Capture the cell that displays the provided text and extract its [x, y] central coordinate. 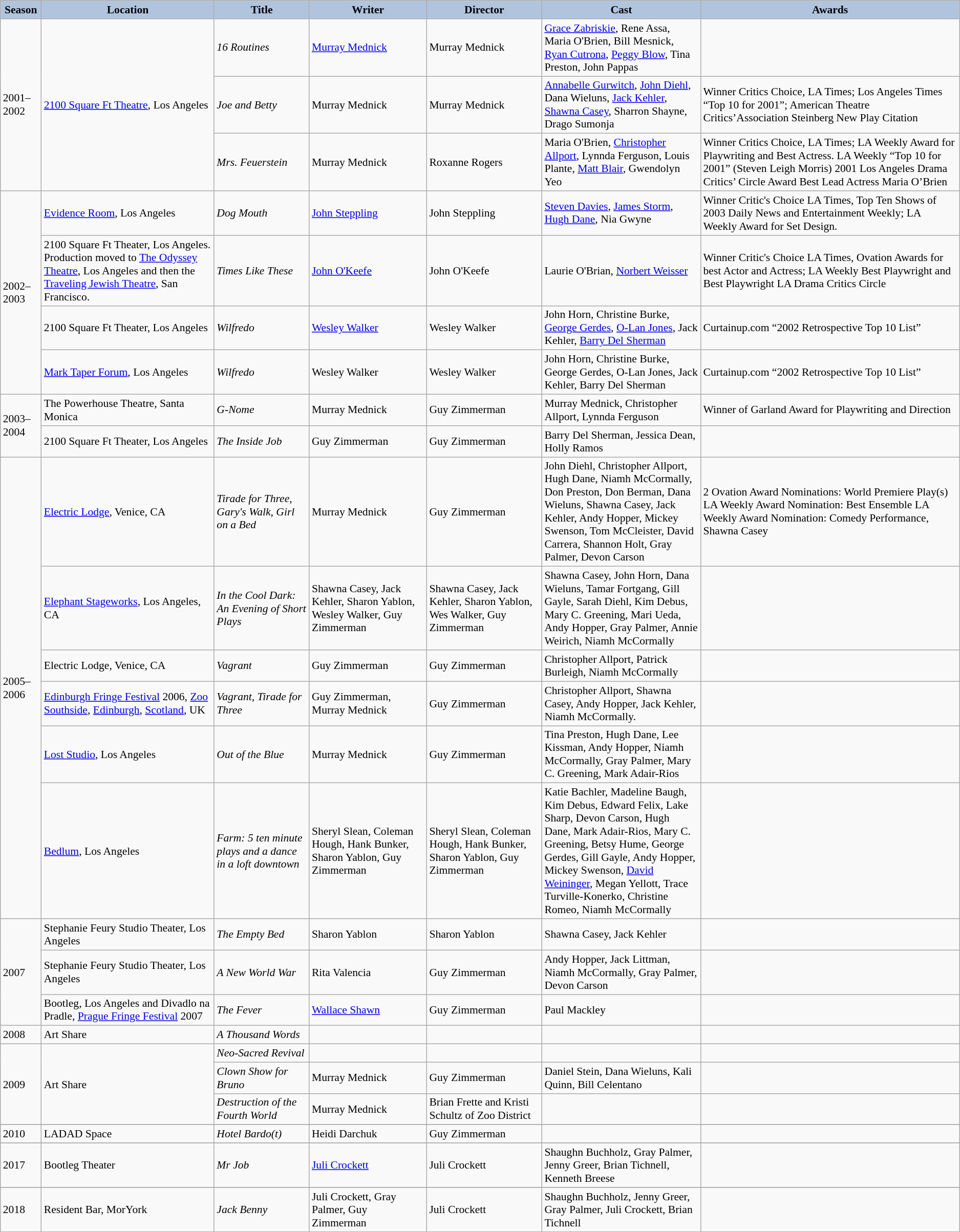
Tina Preston, Hugh Dane, Lee Kissman, Andy Hopper, Niamh McCormally, Gray Palmer, Mary C. Greening, Mark Adair-Rios [621, 754]
Christopher Allport, Shawna Casey, Andy Hopper, Jack Kehler, Niamh McCormally. [621, 703]
2005–2006 [21, 688]
Joe and Betty [262, 105]
2008 [21, 1035]
2010 [21, 1134]
2001–2002 [21, 105]
Shawna Casey, Jack Kehler, Sharon Yablon, Wes Walker, Guy Zimmerman [484, 608]
2100 Square Ft Theater, Los Angeles. Production moved to The Odyssey Theatre, Los Angeles and then the Traveling Jewish Theatre, San Francisco. [128, 271]
2007 [21, 972]
Maria O'Brien, Christopher Allport, Lynnda Ferguson, Louis Plante, Matt Blair, Gwendolyn Yeo [621, 162]
16 Routines [262, 48]
Paul Mackley [621, 1010]
Murray Mednick, Christopher Allport, Lynnda Ferguson [621, 410]
Neo-Sacred Revival [262, 1053]
Daniel Stein, Dana Wieluns, Kali Quinn, Bill Celentano [621, 1078]
Mr Job [262, 1165]
The Powerhouse Theatre, Santa Monica [128, 410]
Dog Mouth [262, 213]
Mark Taper Forum, Los Angeles [128, 373]
Vagrant, Tirade for Three [262, 703]
Andy Hopper, Jack Littman, Niamh McCormally, Gray Palmer, Devon Carson [621, 972]
2017 [21, 1165]
Location [128, 10]
Shawna Casey, Jack Kehler [621, 935]
Christopher Allport, Patrick Burleigh, Niamh McCormally [621, 665]
Grace Zabriskie, Rene Assa, Maria O'Brien, Bill Mesnick, Ryan Cutrona, Peggy Blow, Tina Preston, John Pappas [621, 48]
Mrs. Feuerstein [262, 162]
Jack Benny [262, 1210]
LADAD Space [128, 1134]
The Inside Job [262, 441]
Clown Show for Bruno [262, 1078]
G-Nome [262, 410]
Laurie O'Brian, Norbert Weisser [621, 271]
Shaughn Buchholz, Gray Palmer, Jenny Greer, Brian Tichnell, Kenneth Breese [621, 1165]
Director [484, 10]
Vagrant [262, 665]
Edinburgh Fringe Festival 2006, Zoo Southside, Edinburgh, Scotland, UK [128, 703]
Bedlum, Los Angeles [128, 851]
Juli Crockett, Gray Palmer, Guy Zimmerman [368, 1210]
Times Like These [262, 271]
Shaughn Buchholz, Jenny Greer, Gray Palmer, Juli Crockett, Brian Tichnell [621, 1210]
Rita Valencia [368, 972]
Winner Critics Choice, LA Times; Los Angeles Times “Top 10 for 2001”; American Theatre Critics’Association Steinberg New Play Citation [829, 105]
Barry Del Sherman, Jessica Dean, Holly Ramos [621, 441]
Title [262, 10]
Winner Critic's Choice LA Times, Ovation Awards for best Actor and Actress; LA Weekly Best Playwright and Best Playwright LA Drama Critics Circle [829, 271]
Bootleg Theater [128, 1165]
Season [21, 10]
2009 [21, 1085]
Shawna Casey, Jack Kehler, Sharon Yablon, Wesley Walker, Guy Zimmerman [368, 608]
Writer [368, 10]
Roxanne Rogers [484, 162]
2003–2004 [21, 426]
2002–2003 [21, 293]
2018 [21, 1210]
Wallace Shawn [368, 1010]
Winner of Garland Award for Playwriting and Direction [829, 410]
The Empty Bed [262, 935]
Brian Frette and Kristi Schultz of Zoo District [484, 1109]
Destruction of the Fourth World [262, 1109]
Evidence Room, Los Angeles [128, 213]
Winner Critic's Choice LA Times, Top Ten Shows of 2003 Daily News and Entertainment Weekly; LA Weekly Award for Set Design. [829, 213]
Cast [621, 10]
Lost Studio, Los Angeles [128, 754]
Guy Zimmerman, Murray Mednick [368, 703]
Farm: 5 ten minute plays and a dance in a loft downtown [262, 851]
Annabelle Gurwitch, John Diehl, Dana Wieluns, Jack Kehler, Shawna Casey, Sharron Shayne, Drago Sumonja [621, 105]
The Fever [262, 1010]
Out of the Blue [262, 754]
Steven Davies, James Storm, Hugh Dane, Nia Gwyne [621, 213]
Heidi Darchuk [368, 1134]
Elephant Stageworks, Los Angeles, CA [128, 608]
Resident Bar, MorYork [128, 1210]
Tirade for Three, Gary's Walk, Girl on a Bed [262, 512]
2100 Square Ft Theatre, Los Angeles [128, 105]
Hotel Bardo(t) [262, 1134]
A Thousand Words [262, 1035]
A New World War [262, 972]
Awards [829, 10]
Bootleg, Los Angeles and Divadlo na Pradle, Prague Fringe Festival 2007 [128, 1010]
In the Cool Dark: An Evening of Short Plays [262, 608]
